Detect which cell encompasses the target text, then output its [X, Y] center coordinate. 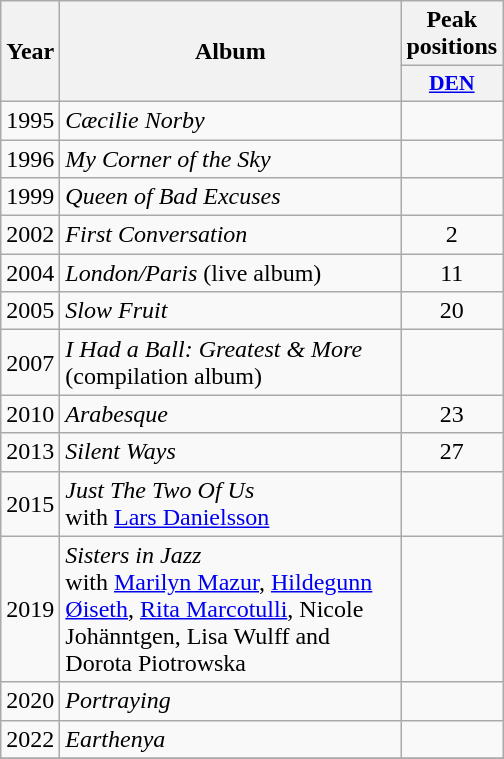
2 [452, 235]
2004 [30, 273]
Earthenya [230, 739]
2019 [30, 609]
1995 [30, 120]
2015 [30, 504]
London/Paris (live album) [230, 273]
1996 [30, 159]
11 [452, 273]
I Had a Ball: Greatest & More (compilation album) [230, 362]
DEN [452, 84]
20 [452, 311]
Slow Fruit [230, 311]
Arabesque [230, 414]
Silent Ways [230, 452]
2013 [30, 452]
Album [230, 52]
2022 [30, 739]
2010 [30, 414]
2005 [30, 311]
Portraying [230, 701]
Peak positions [452, 34]
Sisters in Jazz with Marilyn Mazur, Hildegunn Øiseth, Rita Marcotulli, Nicole Johänntgen, Lisa Wulff and Dorota Piotrowska [230, 609]
23 [452, 414]
First Conversation [230, 235]
2020 [30, 701]
1999 [30, 197]
Just The Two Of Us with Lars Danielsson [230, 504]
My Corner of the Sky [230, 159]
Queen of Bad Excuses [230, 197]
27 [452, 452]
2002 [30, 235]
2007 [30, 362]
Year [30, 52]
Cæcilie Norby [230, 120]
